From the cell containing the given text, extract its center point as [x, y] coordinate. 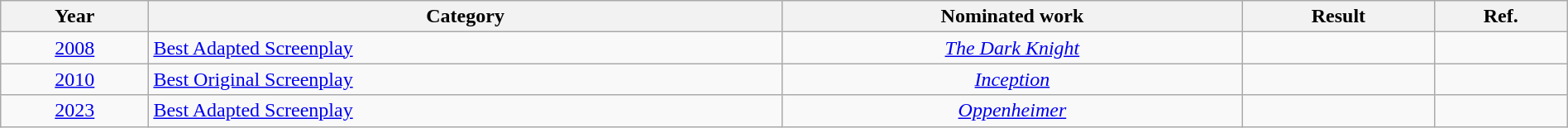
Result [1339, 17]
2008 [74, 48]
Category [465, 17]
The Dark Knight [1012, 48]
Nominated work [1012, 17]
Inception [1012, 79]
Best Original Screenplay [465, 79]
2010 [74, 79]
Oppenheimer [1012, 111]
Ref. [1500, 17]
Year [74, 17]
2023 [74, 111]
